Find where the given text appears and provide that cell's center as (X, Y) coordinate. 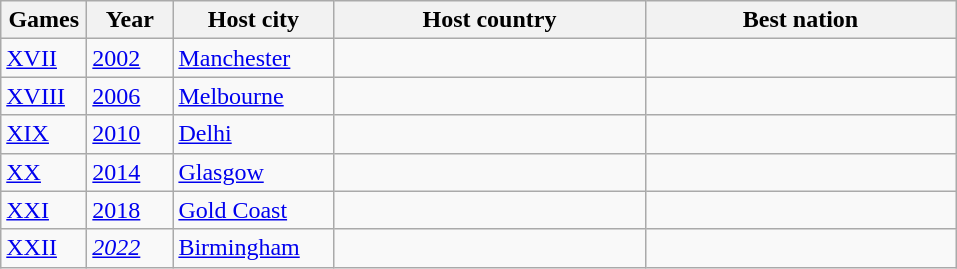
Year (130, 20)
Games (44, 20)
XXI (44, 210)
2010 (130, 134)
Gold Coast (254, 210)
Birmingham (254, 248)
Manchester (254, 58)
Best nation (800, 20)
XVIII (44, 96)
Delhi (254, 134)
Host city (254, 20)
XVII (44, 58)
Host country (490, 20)
2006 (130, 96)
2022 (130, 248)
XXII (44, 248)
XIX (44, 134)
2002 (130, 58)
2018 (130, 210)
Melbourne (254, 96)
2014 (130, 172)
XX (44, 172)
Glasgow (254, 172)
